Identify which cell holds the provided text, then report its [x, y] central coordinate. 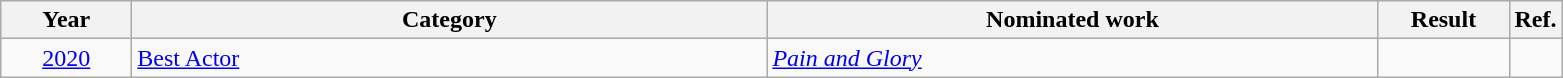
Year [66, 20]
Ref. [1536, 20]
Nominated work [1072, 20]
Best Actor [450, 58]
2020 [66, 58]
Result [1444, 20]
Category [450, 20]
Pain and Glory [1072, 58]
